Extract the (x, y) coordinate from the center of the cell holding the provided text.  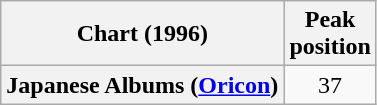
Japanese Albums (Oricon) (142, 85)
37 (330, 85)
Peakposition (330, 34)
Chart (1996) (142, 34)
